Determine the [X, Y] coordinate at the center of the cell enclosing the given text.  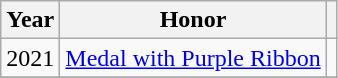
Honor [193, 20]
2021 [30, 58]
Medal with Purple Ribbon [193, 58]
Year [30, 20]
